Capture the cell that displays the provided text and extract its [X, Y] central coordinate. 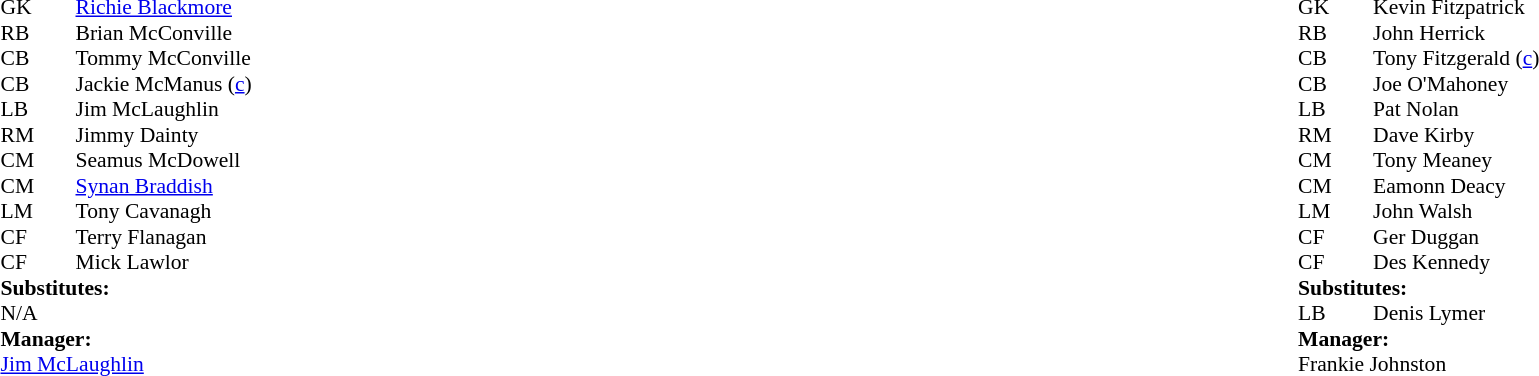
Terry Flanagan [164, 237]
Denis Lymer [1456, 313]
Jim McLaughlin [164, 109]
Eamonn Deacy [1456, 186]
Jimmy Dainty [164, 135]
Tony Meaney [1456, 161]
Pat Nolan [1456, 109]
John Herrick [1456, 33]
John Walsh [1456, 211]
Jackie McManus (c) [164, 84]
Ger Duggan [1456, 237]
Seamus McDowell [164, 161]
Synan Braddish [164, 186]
Dave Kirby [1456, 135]
Tony Cavanagh [164, 211]
N/A [19, 313]
Joe O'Mahoney [1456, 84]
Des Kennedy [1456, 263]
Brian McConville [164, 33]
Mick Lawlor [164, 263]
Tommy McConville [164, 59]
Tony Fitzgerald (c) [1456, 59]
